Locate the cell with the specified text and output its [X, Y] center coordinate. 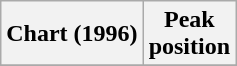
Peak position [189, 34]
Chart (1996) [72, 34]
